Search for the cell housing the specified text and yield its (X, Y) center coordinate. 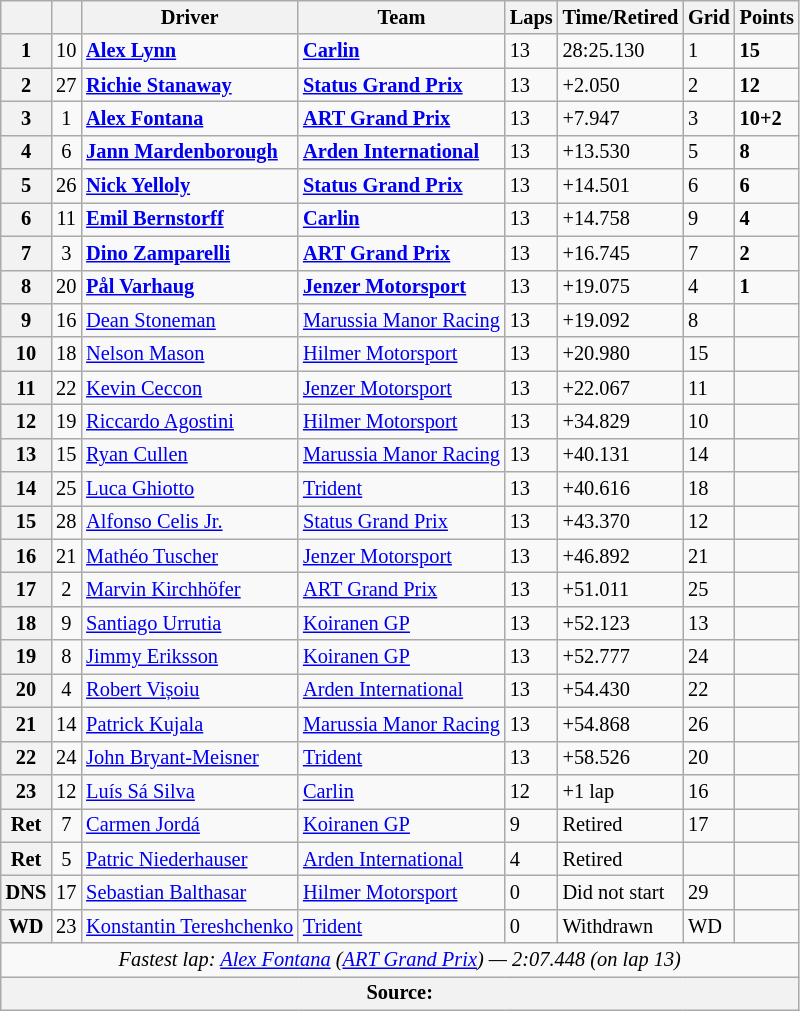
+22.067 (621, 388)
Patrick Kujala (190, 724)
+43.370 (621, 522)
Laps (532, 17)
28 (66, 522)
+40.616 (621, 489)
+14.501 (621, 186)
Nelson Mason (190, 354)
+16.745 (621, 253)
Robert Vișoiu (190, 690)
Luca Ghiotto (190, 489)
Team (402, 17)
+13.530 (621, 152)
+14.758 (621, 219)
27 (66, 85)
+20.980 (621, 354)
+19.075 (621, 287)
+52.123 (621, 623)
Alex Fontana (190, 118)
Mathéo Tuscher (190, 556)
10+2 (767, 118)
Luís Sá Silva (190, 791)
Kevin Ceccon (190, 388)
+54.868 (621, 724)
Withdrawn (621, 926)
John Bryant-Meisner (190, 758)
+52.777 (621, 657)
DNS (26, 892)
+34.829 (621, 421)
Sebastian Balthasar (190, 892)
Richie Stanaway (190, 85)
Dean Stoneman (190, 320)
Alfonso Celis Jr. (190, 522)
Patric Niederhauser (190, 859)
Marvin Kirchhöfer (190, 589)
+40.131 (621, 455)
Emil Bernstorff (190, 219)
Jann Mardenborough (190, 152)
Carmen Jordá (190, 825)
+19.092 (621, 320)
Alex Lynn (190, 51)
Time/Retired (621, 17)
Dino Zamparelli (190, 253)
Jimmy Eriksson (190, 657)
Santiago Urrutia (190, 623)
Points (767, 17)
+1 lap (621, 791)
+51.011 (621, 589)
Pål Varhaug (190, 287)
Konstantin Tereshchenko (190, 926)
+2.050 (621, 85)
+54.430 (621, 690)
+58.526 (621, 758)
28:25.130 (621, 51)
Driver (190, 17)
Ryan Cullen (190, 455)
Did not start (621, 892)
Source: (400, 993)
Grid (709, 17)
Nick Yelloly (190, 186)
Riccardo Agostini (190, 421)
29 (709, 892)
Fastest lap: Alex Fontana (ART Grand Prix) — 2:07.448 (on lap 13) (400, 960)
+46.892 (621, 556)
+7.947 (621, 118)
